For the text-containing cell, return its midpoint in (X, Y) coordinate format. 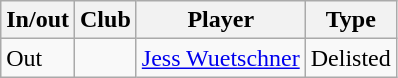
Jess Wuetschner (220, 58)
Delisted (350, 58)
In/out (38, 20)
Club (106, 20)
Type (350, 20)
Player (220, 20)
Out (38, 58)
